Pinpoint the cell where the given text exists, returning its [X, Y] midpoint coordinate. 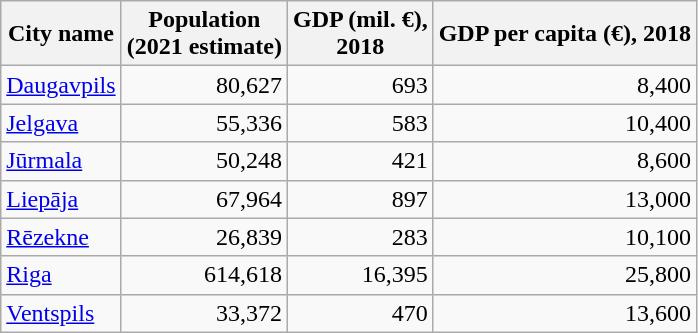
80,627 [204, 85]
Daugavpils [61, 85]
Population(2021 estimate) [204, 34]
26,839 [204, 237]
614,618 [204, 275]
283 [360, 237]
583 [360, 123]
8,400 [564, 85]
13,000 [564, 199]
Rēzekne [61, 237]
Liepāja [61, 199]
GDP per capita (€), 2018 [564, 34]
421 [360, 161]
470 [360, 313]
67,964 [204, 199]
GDP (mil. €), 2018 [360, 34]
Jelgava [61, 123]
33,372 [204, 313]
10,100 [564, 237]
16,395 [360, 275]
Riga [61, 275]
Jūrmala [61, 161]
8,600 [564, 161]
Ventspils [61, 313]
10,400 [564, 123]
55,336 [204, 123]
50,248 [204, 161]
City name [61, 34]
693 [360, 85]
897 [360, 199]
25,800 [564, 275]
13,600 [564, 313]
